Search for the cell housing the specified text and yield its (X, Y) center coordinate. 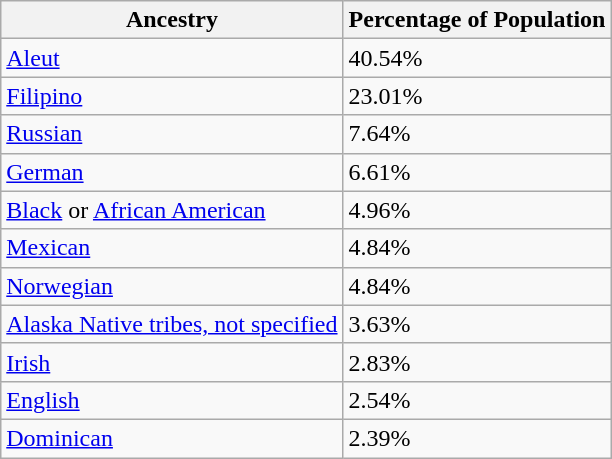
Russian (172, 134)
6.61% (477, 172)
7.64% (477, 134)
2.39% (477, 438)
German (172, 172)
Black or African American (172, 210)
Mexican (172, 248)
Aleut (172, 58)
Percentage of Population (477, 20)
2.54% (477, 400)
Irish (172, 362)
40.54% (477, 58)
3.63% (477, 324)
23.01% (477, 96)
Dominican (172, 438)
2.83% (477, 362)
Norwegian (172, 286)
Filipino (172, 96)
English (172, 400)
4.96% (477, 210)
Ancestry (172, 20)
Alaska Native tribes, not specified (172, 324)
